Output the (x, y) coordinate of the center of the cell containing the given text.  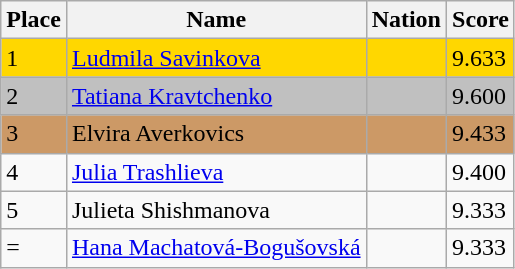
Elvira Averkovics (216, 134)
9.433 (481, 134)
Ludmila Savinkova (216, 58)
9.600 (481, 96)
Tatiana Kravtchenko (216, 96)
= (34, 248)
Julia Trashlieva (216, 172)
Nation (406, 20)
Julieta Shishmanova (216, 210)
2 (34, 96)
1 (34, 58)
3 (34, 134)
5 (34, 210)
Name (216, 20)
Place (34, 20)
9.400 (481, 172)
Hana Machatová-Bogušovská (216, 248)
9.633 (481, 58)
4 (34, 172)
Score (481, 20)
